Find where the given text appears and provide that cell's center as (x, y) coordinate. 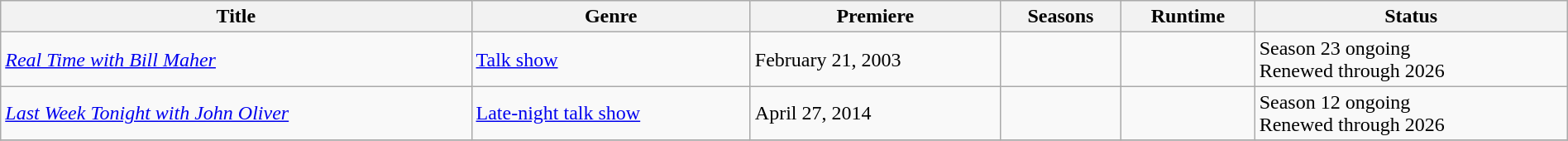
Season 12 ongoingRenewed through 2026 (1411, 113)
Late-night talk show (610, 113)
Premiere (875, 17)
Last Week Tonight with John Oliver (237, 113)
February 21, 2003 (875, 60)
Talk show (610, 60)
Runtime (1188, 17)
Real Time with Bill Maher (237, 60)
Title (237, 17)
Genre (610, 17)
Status (1411, 17)
Season 23 ongoingRenewed through 2026 (1411, 60)
April 27, 2014 (875, 113)
Seasons (1060, 17)
